Return the [x, y] coordinate for the center point of the cell that contains the specified text.  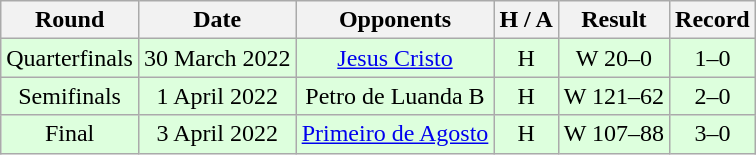
1–0 [713, 58]
Round [70, 20]
Semifinals [70, 96]
H / A [526, 20]
Petro de Luanda B [395, 96]
2–0 [713, 96]
1 April 2022 [217, 96]
30 March 2022 [217, 58]
3 April 2022 [217, 134]
W 20–0 [614, 58]
Opponents [395, 20]
Quarterfinals [70, 58]
W 121–62 [614, 96]
3–0 [713, 134]
W 107–88 [614, 134]
Primeiro de Agosto [395, 134]
Jesus Cristo [395, 58]
Date [217, 20]
Final [70, 134]
Result [614, 20]
Record [713, 20]
